From the cell containing the given text, extract its center point as (x, y) coordinate. 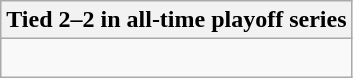
Tied 2–2 in all-time playoff series (176, 20)
